Return the (x, y) coordinate for the center point of the cell that contains the specified text.  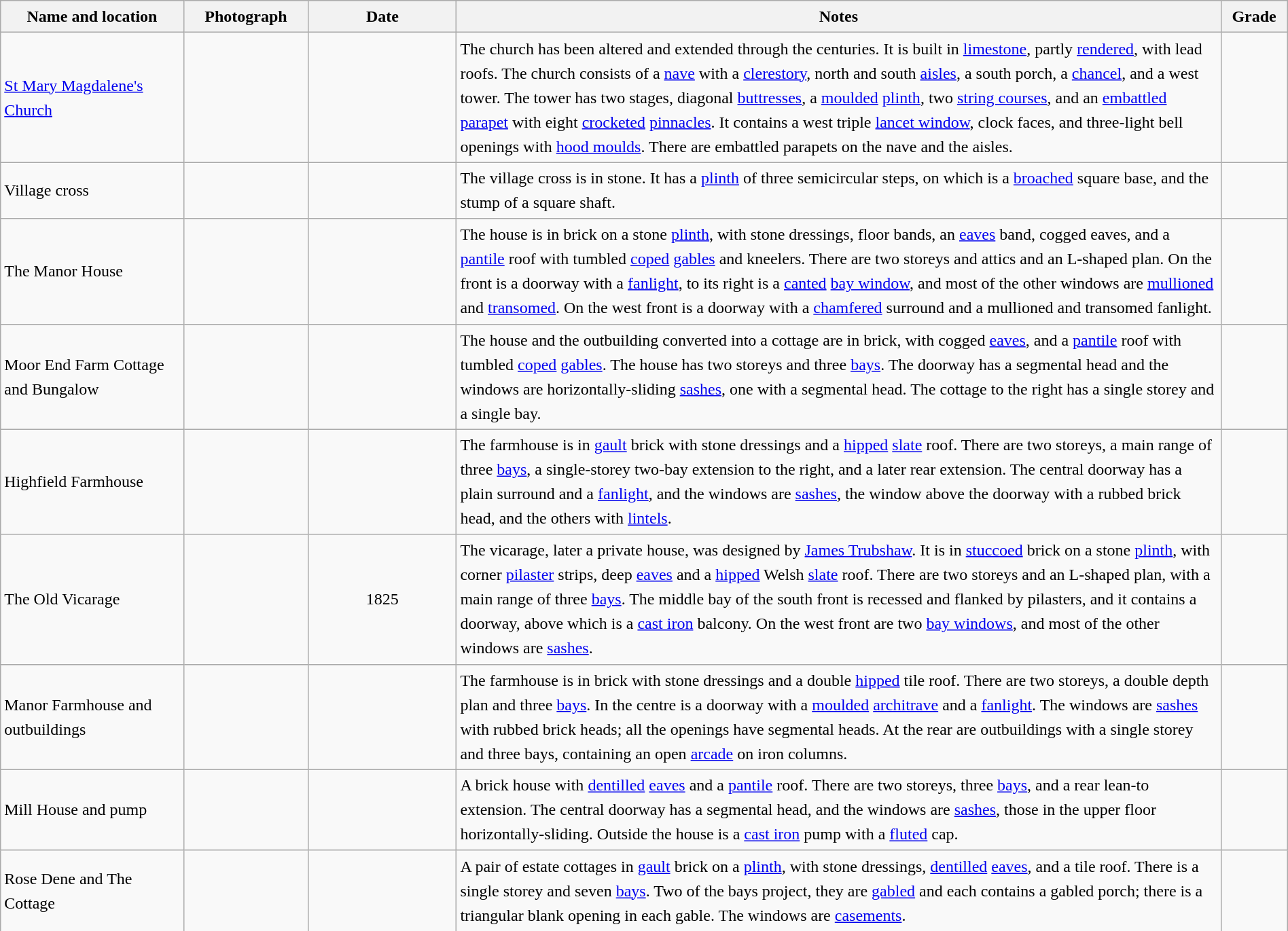
Grade (1254, 16)
The Old Vicarage (92, 599)
Rose Dene and The Cottage (92, 891)
The Manor House (92, 272)
Village cross (92, 190)
Manor Farmhouse and outbuildings (92, 717)
Moor End Farm Cottage and Bungalow (92, 376)
Name and location (92, 16)
Mill House and pump (92, 809)
Date (382, 16)
Notes (838, 16)
1825 (382, 599)
The village cross is in stone. It has a plinth of three semicircular steps, on which is a broached square base, and the stump of a square shaft. (838, 190)
St Mary Magdalene's Church (92, 98)
Photograph (246, 16)
Highfield Farmhouse (92, 482)
